Return the (x, y) coordinate for the center point of the cell that contains the specified text.  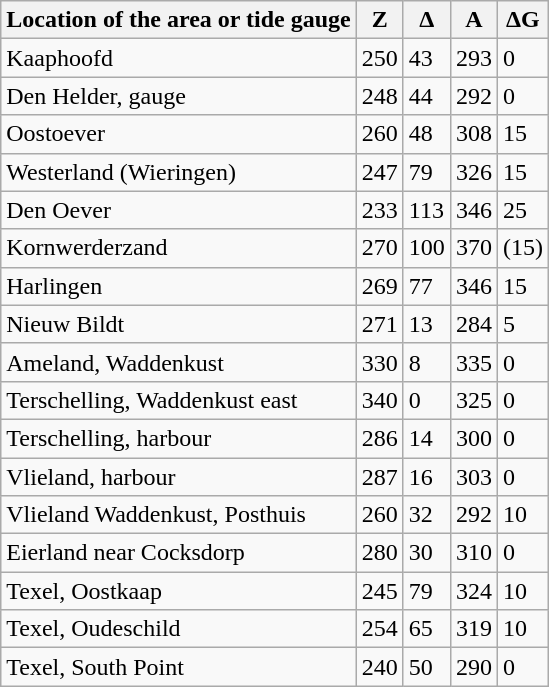
43 (426, 58)
324 (474, 591)
30 (426, 553)
Texel, Oudeschild (178, 629)
269 (380, 286)
240 (380, 667)
Ameland, Waddenkust (178, 362)
248 (380, 96)
14 (426, 438)
Terschelling, harbour (178, 438)
286 (380, 438)
ΔG (522, 20)
247 (380, 172)
Location of the area or tide gauge (178, 20)
300 (474, 438)
A (474, 20)
293 (474, 58)
319 (474, 629)
100 (426, 248)
Den Oever (178, 210)
(15) (522, 248)
310 (474, 553)
Vlieland Waddenkust, Posthuis (178, 515)
Eierland near Cocksdorp (178, 553)
Oostoever (178, 134)
48 (426, 134)
65 (426, 629)
8 (426, 362)
Texel, Oostkaap (178, 591)
Harlingen (178, 286)
308 (474, 134)
280 (380, 553)
Terschelling, Waddenkust east (178, 400)
233 (380, 210)
271 (380, 324)
Z (380, 20)
303 (474, 477)
290 (474, 667)
44 (426, 96)
16 (426, 477)
Kornwerderzand (178, 248)
Vlieland, harbour (178, 477)
245 (380, 591)
Δ (426, 20)
330 (380, 362)
287 (380, 477)
340 (380, 400)
Texel, South Point (178, 667)
284 (474, 324)
326 (474, 172)
Den Helder, gauge (178, 96)
25 (522, 210)
Nieuw Bildt (178, 324)
Kaaphoofd (178, 58)
335 (474, 362)
32 (426, 515)
113 (426, 210)
370 (474, 248)
Westerland (Wieringen) (178, 172)
5 (522, 324)
254 (380, 629)
270 (380, 248)
13 (426, 324)
250 (380, 58)
50 (426, 667)
77 (426, 286)
325 (474, 400)
